Find where the given text appears and provide that cell's center as [x, y] coordinate. 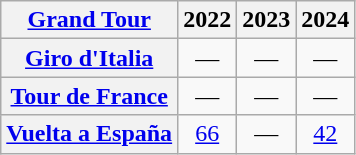
Tour de France [90, 96]
42 [326, 134]
Giro d'Italia [90, 58]
Vuelta a España [90, 134]
Grand Tour [90, 20]
66 [208, 134]
2022 [208, 20]
2023 [266, 20]
2024 [326, 20]
